Capture the cell that displays the provided text and extract its [x, y] central coordinate. 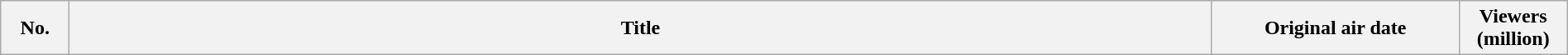
Original air date [1335, 28]
Title [640, 28]
No. [35, 28]
Viewers (million) [1513, 28]
